From the cell containing the given text, extract its center point as (X, Y) coordinate. 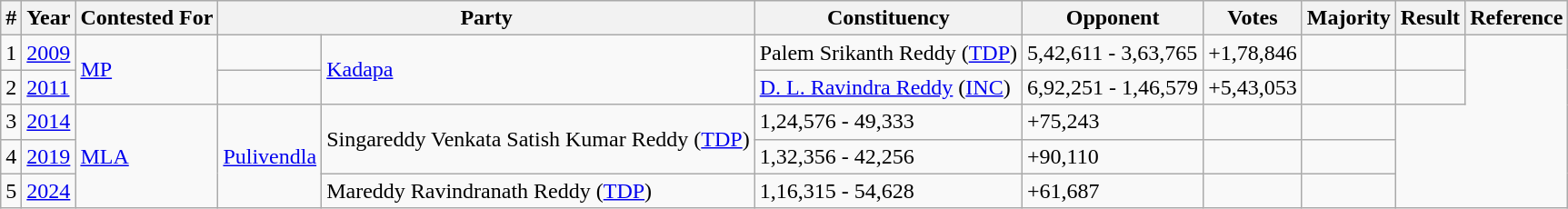
Singareddy Venkata Satish Kumar Reddy (TDP) (538, 139)
Constituency (888, 18)
Reference (1516, 18)
+1,78,846 (1253, 53)
Majority (1349, 18)
MP (147, 70)
2009 (49, 53)
2011 (49, 87)
D. L. Ravindra Reddy (INC) (888, 87)
Opponent (1113, 18)
+90,110 (1113, 156)
Pulivendla (270, 156)
5 (11, 191)
Party (486, 18)
Contested For (147, 18)
1,16,315 - 54,628 (888, 191)
2019 (49, 156)
Kadapa (538, 70)
+5,43,053 (1253, 87)
Result (1430, 18)
6,92,251 - 1,46,579 (1113, 87)
2024 (49, 191)
# (11, 18)
2 (11, 87)
MLA (147, 156)
5,42,611 - 3,63,765 (1113, 53)
3 (11, 122)
Mareddy Ravindranath Reddy (TDP) (538, 191)
1,24,576 - 49,333 (888, 122)
Year (49, 18)
1,32,356 - 42,256 (888, 156)
Votes (1253, 18)
1 (11, 53)
+61,687 (1113, 191)
+75,243 (1113, 122)
Palem Srikanth Reddy (TDP) (888, 53)
2014 (49, 122)
4 (11, 156)
